Scan for the cell matching the given text and deliver its (x, y) coordinate at center. 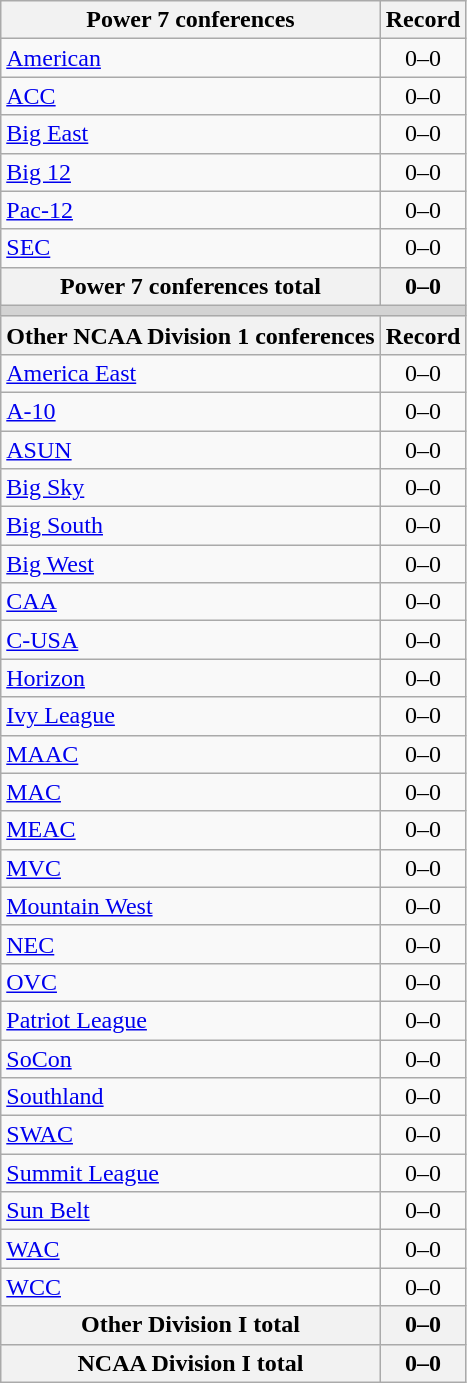
America East (190, 373)
Big West (190, 564)
American (190, 58)
Sun Belt (190, 1211)
MAC (190, 792)
SEC (190, 248)
Southland (190, 1097)
Other NCAA Division 1 conferences (190, 335)
SWAC (190, 1135)
OVC (190, 982)
WAC (190, 1249)
A-10 (190, 411)
MAAC (190, 754)
Horizon (190, 678)
Pac-12 (190, 210)
NCAA Division I total (190, 1363)
Mountain West (190, 906)
MVC (190, 868)
Power 7 conferences total (190, 286)
ACC (190, 96)
CAA (190, 602)
Other Division I total (190, 1325)
Summit League (190, 1173)
NEC (190, 944)
Big Sky (190, 488)
Big South (190, 526)
ASUN (190, 449)
Big East (190, 134)
Patriot League (190, 1020)
C-USA (190, 640)
Big 12 (190, 172)
MEAC (190, 830)
WCC (190, 1287)
Ivy League (190, 716)
SoCon (190, 1059)
Power 7 conferences (190, 20)
